Search for the cell housing the specified text and yield its (x, y) center coordinate. 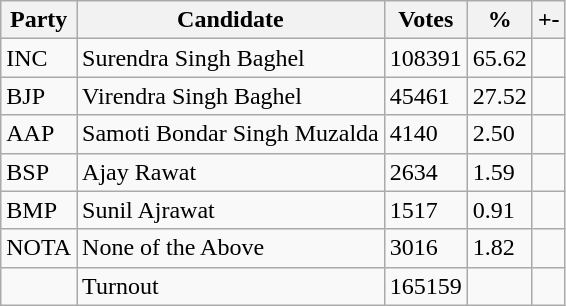
3016 (426, 248)
2634 (426, 172)
Candidate (231, 20)
65.62 (500, 58)
27.52 (500, 96)
1.82 (500, 248)
4140 (426, 134)
None of the Above (231, 248)
BJP (39, 96)
% (500, 20)
Votes (426, 20)
Turnout (231, 286)
Ajay Rawat (231, 172)
BMP (39, 210)
45461 (426, 96)
AAP (39, 134)
Sunil Ajrawat (231, 210)
+- (548, 20)
108391 (426, 58)
Party (39, 20)
INC (39, 58)
2.50 (500, 134)
165159 (426, 286)
Virendra Singh Baghel (231, 96)
1517 (426, 210)
1.59 (500, 172)
Samoti Bondar Singh Muzalda (231, 134)
NOTA (39, 248)
0.91 (500, 210)
BSP (39, 172)
Surendra Singh Baghel (231, 58)
